Detect which cell encompasses the target text, then output its (x, y) center coordinate. 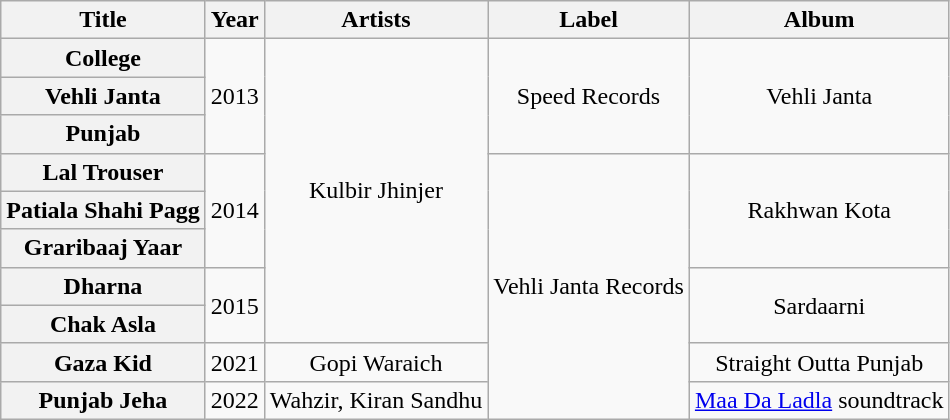
Chak Asla (103, 324)
Speed Records (589, 96)
Title (103, 20)
Graribaaj Yaar (103, 248)
Patiala Shahi Pagg (103, 210)
Maa Da Ladla soundtrack (819, 400)
Kulbir Jhinjer (376, 191)
Rakhwan Kota (819, 210)
Label (589, 20)
2015 (234, 305)
Artists (376, 20)
Sardaarni (819, 305)
Vehli Janta Records (589, 286)
2021 (234, 362)
Gaza Kid (103, 362)
Lal Trouser (103, 172)
2022 (234, 400)
2013 (234, 96)
Wahzir, Kiran Sandhu (376, 400)
Gopi Waraich (376, 362)
College (103, 58)
Dharna (103, 286)
Year (234, 20)
Straight Outta Punjab (819, 362)
Album (819, 20)
Punjab (103, 134)
Punjab Jeha (103, 400)
2014 (234, 210)
